Search for the cell housing the specified text and yield its [X, Y] center coordinate. 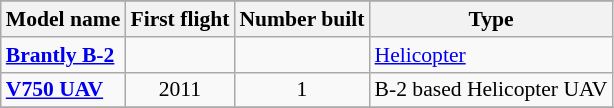
V750 UAV [64, 90]
Model name [64, 19]
Brantly B-2 [64, 55]
1 [302, 90]
B-2 based Helicopter UAV [492, 90]
First flight [180, 19]
2011 [180, 90]
Helicopter [492, 55]
Type [492, 19]
Number built [302, 19]
